Search for the cell housing the specified text and yield its (X, Y) center coordinate. 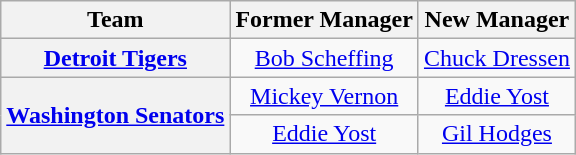
Gil Hodges (496, 134)
Team (116, 20)
Former Manager (324, 20)
Bob Scheffing (324, 58)
Mickey Vernon (324, 96)
Chuck Dressen (496, 58)
New Manager (496, 20)
Detroit Tigers (116, 58)
Washington Senators (116, 115)
